Capture the cell that displays the provided text and extract its [X, Y] central coordinate. 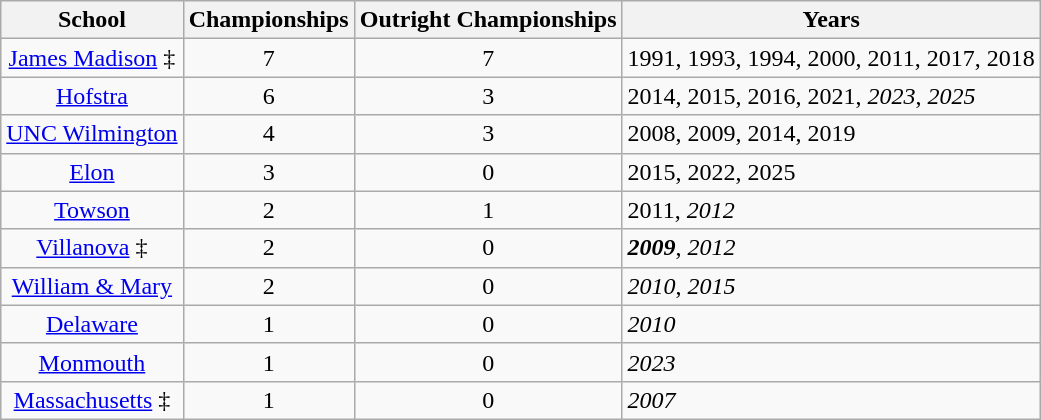
2023 [831, 362]
2014, 2015, 2016, 2021, 2023, 2025 [831, 96]
2008, 2009, 2014, 2019 [831, 134]
Years [831, 20]
Outright Championships [488, 20]
Monmouth [92, 362]
UNC Wilmington [92, 134]
2010 [831, 324]
Villanova ‡ [92, 248]
2007 [831, 400]
2009, 2012 [831, 248]
James Madison ‡ [92, 58]
1991, 1993, 1994, 2000, 2011, 2017, 2018 [831, 58]
2011, 2012 [831, 210]
2010, 2015 [831, 286]
William & Mary [92, 286]
Championships [268, 20]
School [92, 20]
Delaware [92, 324]
4 [268, 134]
Elon [92, 172]
2015, 2022, 2025 [831, 172]
Hofstra [92, 96]
Massachusetts ‡ [92, 400]
6 [268, 96]
Towson [92, 210]
